Pinpoint the cell where the given text exists, returning its (x, y) midpoint coordinate. 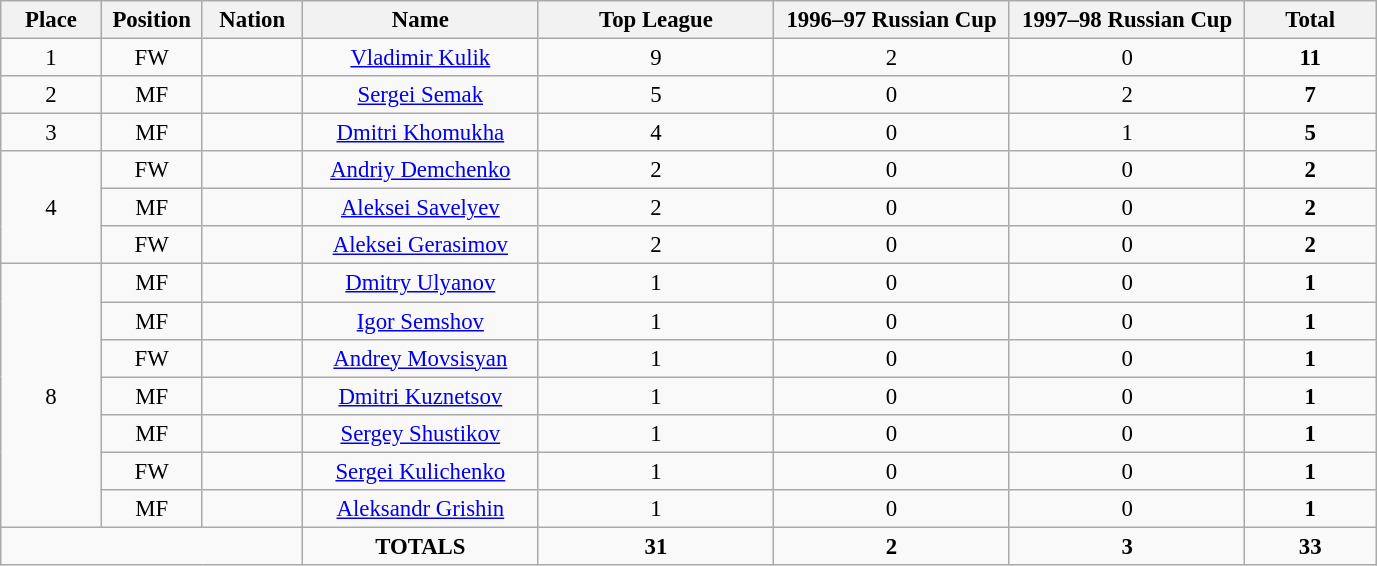
Vladimir Kulik (421, 58)
Sergey Shustikov (421, 433)
Igor Semshov (421, 321)
TOTALS (421, 546)
8 (52, 396)
Place (52, 20)
Aleksei Savelyev (421, 208)
Andriy Demchenko (421, 170)
Position (152, 20)
Total (1310, 20)
Top League (656, 20)
Dmitri Kuznetsov (421, 396)
1996–97 Russian Cup (892, 20)
Andrey Movsisyan (421, 358)
33 (1310, 546)
11 (1310, 58)
Sergei Kulichenko (421, 471)
Aleksandr Grishin (421, 509)
9 (656, 58)
1997–98 Russian Cup (1127, 20)
Aleksei Gerasimov (421, 245)
31 (656, 546)
7 (1310, 95)
Dmitry Ulyanov (421, 283)
Name (421, 20)
Nation (252, 20)
Dmitri Khomukha (421, 133)
Sergei Semak (421, 95)
